Determine the (X, Y) coordinate at the center of the cell enclosing the given text.  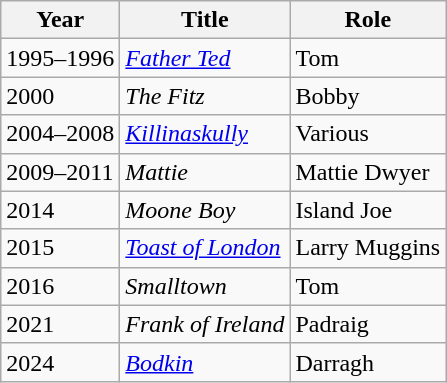
2014 (60, 210)
Darragh (368, 362)
Title (205, 20)
Larry Muggins (368, 248)
Moone Boy (205, 210)
Smalltown (205, 286)
Various (368, 134)
Island Joe (368, 210)
Frank of Ireland (205, 324)
2015 (60, 248)
1995–1996 (60, 58)
Father Ted (205, 58)
Killinaskully (205, 134)
Role (368, 20)
Padraig (368, 324)
Mattie Dwyer (368, 172)
2009–2011 (60, 172)
Year (60, 20)
2016 (60, 286)
The Fitz (205, 96)
Mattie (205, 172)
2021 (60, 324)
2000 (60, 96)
Toast of London (205, 248)
2004–2008 (60, 134)
Bobby (368, 96)
2024 (60, 362)
Bodkin (205, 362)
